Identify which cell holds the provided text, then report its [X, Y] central coordinate. 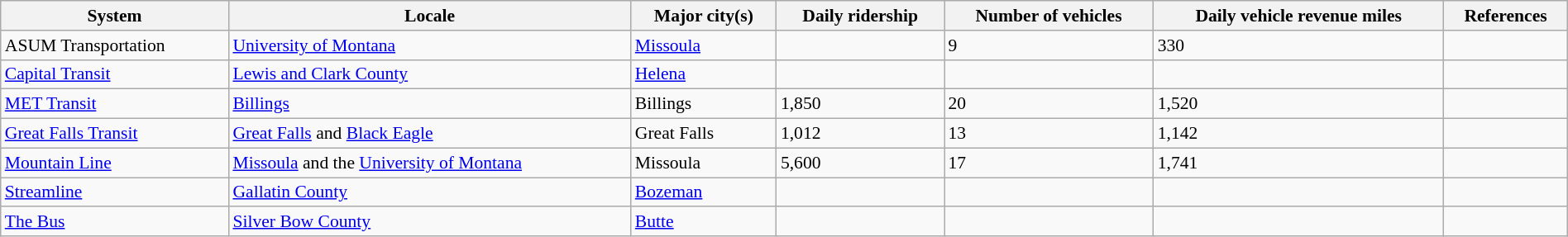
20 [1049, 104]
1,012 [860, 134]
9 [1049, 45]
Capital Transit [115, 74]
ASUM Transportation [115, 45]
Gallatin County [429, 192]
5,600 [860, 163]
University of Montana [429, 45]
Silver Bow County [429, 222]
Number of vehicles [1049, 16]
1,142 [1298, 134]
Great Falls and Black Eagle [429, 134]
Lewis and Clark County [429, 74]
330 [1298, 45]
13 [1049, 134]
Daily vehicle revenue miles [1298, 16]
1,741 [1298, 163]
Butte [704, 222]
Great Falls Transit [115, 134]
Helena [704, 74]
1,850 [860, 104]
Mountain Line [115, 163]
Daily ridership [860, 16]
The Bus [115, 222]
17 [1049, 163]
Major city(s) [704, 16]
1,520 [1298, 104]
Locale [429, 16]
References [1505, 16]
System [115, 16]
Great Falls [704, 134]
Streamline [115, 192]
Bozeman [704, 192]
Missoula and the University of Montana [429, 163]
MET Transit [115, 104]
